Determine the [X, Y] coordinate at the center of the cell enclosing the given text.  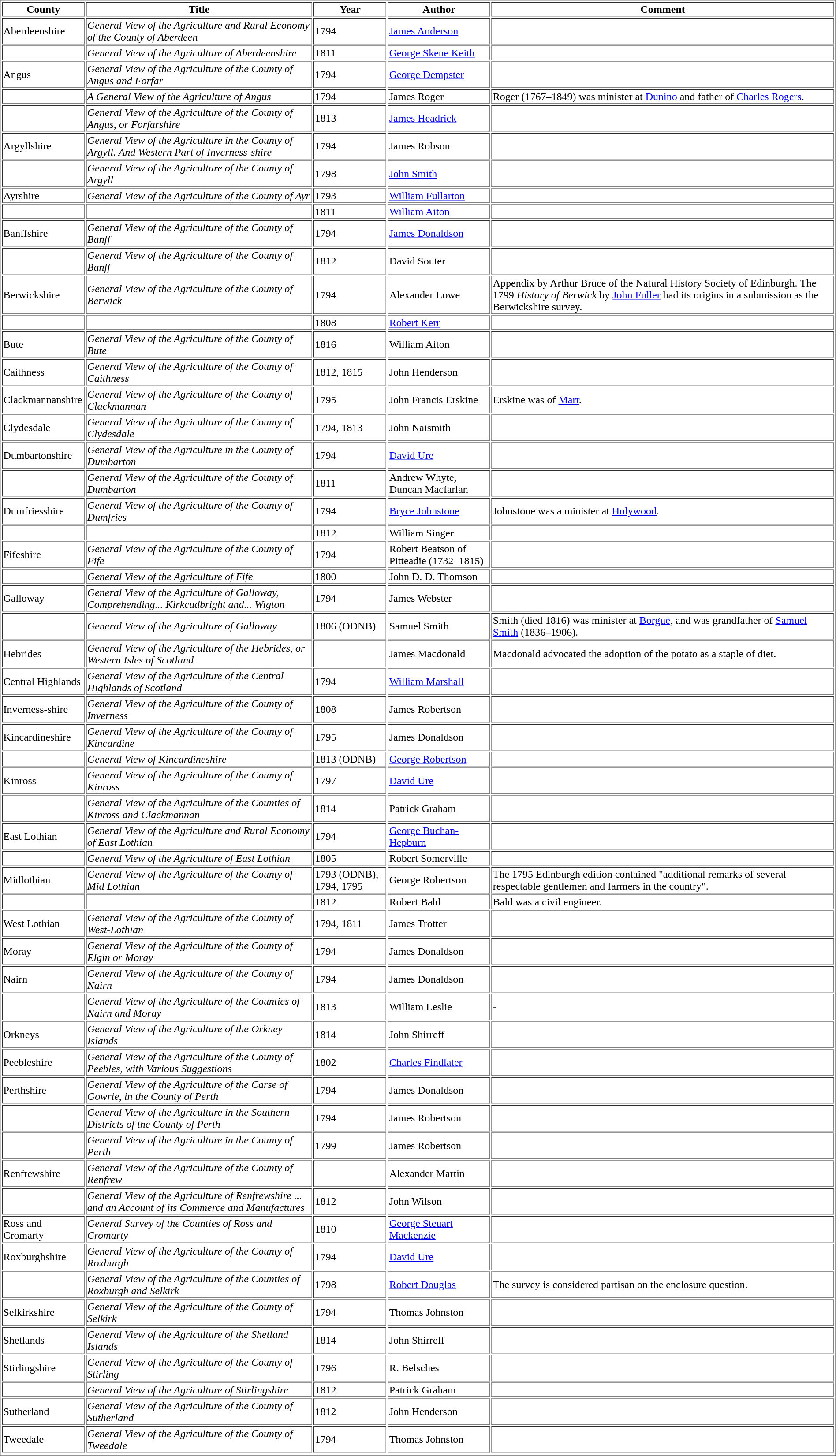
General View of the Agriculture in the Southern Districts of the County of Perth [199, 1118]
The survey is considered partisan on the enclosure question. [663, 1285]
Aberdeenshire [43, 31]
General View of the Agriculture of Galloway [199, 626]
General View of Kincardineshire [199, 759]
General View of the Agriculture of the Hebrides, or Western Isles of Scotland [199, 654]
John Francis Erskine [439, 400]
General View of the Agriculture of the County of Sutherland [199, 1411]
William Marshall [439, 681]
Ayrshire [43, 196]
General View of the Agriculture of the County of Berwick [199, 295]
General View of the Agriculture of the County of Renfrew [199, 1173]
James Webster [439, 599]
1800 [350, 577]
General View of the Agriculture of Aberdeenshire [199, 53]
The 1795 Edinburgh edition contained "additional remarks of several respectable gentlemen and farmers in the country". [663, 880]
Hebrides [43, 654]
General View of the Agriculture of the Shetland Islands [199, 1340]
Bryce Johnstone [439, 511]
General View of the Agriculture of the County of Kinross [199, 781]
General View of the Agriculture of Fife [199, 577]
Clackmannanshire [43, 400]
1794, 1813 [350, 428]
Smith (died 1816) was minister at Borgue, and was grandfather of Samuel Smith (1836–1906). [663, 626]
General View of the Agriculture in the County of Perth [199, 1146]
Central Highlands [43, 681]
General View of the Agriculture of the County of Dumfries [199, 511]
George Buchan-Hepburn [439, 837]
James Headrick [439, 118]
Midlothian [43, 880]
James Robson [439, 146]
General View of the Agriculture of the County of Dumbarton [199, 483]
Comment [663, 9]
General View of the Agriculture of the County of Angus and Forfar [199, 75]
James Macdonald [439, 654]
Charles Findlater [439, 1062]
1810 [350, 1229]
Shetlands [43, 1340]
General View of the Agriculture and Rural Economy of the County of Aberdeen [199, 31]
Nairn [43, 979]
General View of the Agriculture of the County of Peebles, with Various Suggestions [199, 1062]
1797 [350, 781]
William Singer [439, 533]
General View of the Agriculture of the County of West-Lothian [199, 924]
Alexander Lowe [439, 295]
1794, 1811 [350, 924]
- [663, 1007]
Berwickshire [43, 295]
Peebleshire [43, 1062]
1813 (ODNB) [350, 759]
General View of the Agriculture of the County of Tweedale [199, 1440]
General View of the Agriculture of Stirlingshire [199, 1389]
Selkirkshire [43, 1313]
Macdonald advocated the adoption of the potato as a staple of diet. [663, 654]
Samuel Smith [439, 626]
Roxburghshire [43, 1257]
1793 [350, 196]
James Roger [439, 96]
General View of the Agriculture of East Lothian [199, 858]
General View of the Agriculture of the County of Bute [199, 345]
General View of the Agriculture of the County of Clackmannan [199, 400]
General View of the Agriculture of the County of Mid Lothian [199, 880]
Title [199, 9]
Erskine was of Marr. [663, 400]
Robert Somerville [439, 858]
General View of the Agriculture of the County of Inverness [199, 710]
David Souter [439, 261]
General View of the Agriculture of the Central Highlands of Scotland [199, 681]
Roger (1767–1849) was minister at Dunino and father of Charles Rogers. [663, 96]
Inverness-shire [43, 710]
General View of the Agriculture of Galloway, Comprehending... Kirkcudbright and... Wigton [199, 599]
Bute [43, 345]
William Leslie [439, 1007]
General View of the Agriculture of the County of Caithness [199, 372]
1812, 1815 [350, 372]
Kincardineshire [43, 737]
General View of the Agriculture of the Orkney Islands [199, 1035]
General View of the Agriculture of the Counties of Roxburgh and Selkirk [199, 1285]
General View of the Agriculture of the County of Selkirk [199, 1313]
1799 [350, 1146]
Banffshire [43, 234]
General View of the Agriculture of the Carse of Gowrie, in the County of Perth [199, 1091]
General View of the Agriculture of Renfrewshire ... and an Account of its Commerce and Manufactures [199, 1202]
General View of the Agriculture of the Counties of Kinross and Clackmannan [199, 808]
1796 [350, 1368]
General View of the Agriculture of the County of Angus, or Forfarshire [199, 118]
General View of the Agriculture of the County of Kincardine [199, 737]
General View of the Agriculture in the County of Dumbarton [199, 456]
William Fullarton [439, 196]
General View of the Agriculture of the County of Argyll [199, 174]
George Steuart Mackenzie [439, 1229]
1793 (ODNB), 1794, 1795 [350, 880]
General View of the Agriculture of the County of Ayr [199, 196]
Fifeshire [43, 555]
General View of the Agriculture of the Counties of Nairn and Moray [199, 1007]
R. Belsches [439, 1368]
General Survey of the Counties of Ross and Cromarty [199, 1229]
John D. D. Thomson [439, 577]
Sutherland [43, 1411]
1816 [350, 345]
General View of the Agriculture of the County of Nairn [199, 979]
Stirlingshire [43, 1368]
Ross and Cromarty [43, 1229]
Kinross [43, 781]
Clydesdale [43, 428]
Galloway [43, 599]
General View of the Agriculture of the County of Roxburgh [199, 1257]
1805 [350, 858]
George Dempster [439, 75]
General View of the Agriculture and Rural Economy of East Lothian [199, 837]
Year [350, 9]
James Anderson [439, 31]
West Lothian [43, 924]
Caithness [43, 372]
1802 [350, 1062]
Orkneys [43, 1035]
East Lothian [43, 837]
General View of the Agriculture of the County of Clydesdale [199, 428]
Tweedale [43, 1440]
James Trotter [439, 924]
John Smith [439, 174]
Johnstone was a minister at Holywood. [663, 511]
Argyllshire [43, 146]
George Skene Keith [439, 53]
Alexander Martin [439, 1173]
John Wilson [439, 1202]
1806 (ODNB) [350, 626]
A General View of the Agriculture of Angus [199, 96]
Author [439, 9]
Robert Kerr [439, 323]
Robert Beatson of Pitteadie (1732–1815) [439, 555]
Bald was a civil engineer. [663, 902]
General View of the Agriculture of the County of Fife [199, 555]
Angus [43, 75]
General View of the Agriculture of the County of Elgin or Moray [199, 951]
Dumfriesshire [43, 511]
Dumbartonshire [43, 456]
John Naismith [439, 428]
Renfrewshire [43, 1173]
Robert Douglas [439, 1285]
General View of the Agriculture of the County of Stirling [199, 1368]
County [43, 9]
General View of the Agriculture in the County of Argyll. And Western Part of Inverness-shire [199, 146]
Perthshire [43, 1091]
Moray [43, 951]
Andrew Whyte, Duncan Macfarlan [439, 483]
Robert Bald [439, 902]
